For the text-containing cell, return its midpoint in [x, y] coordinate format. 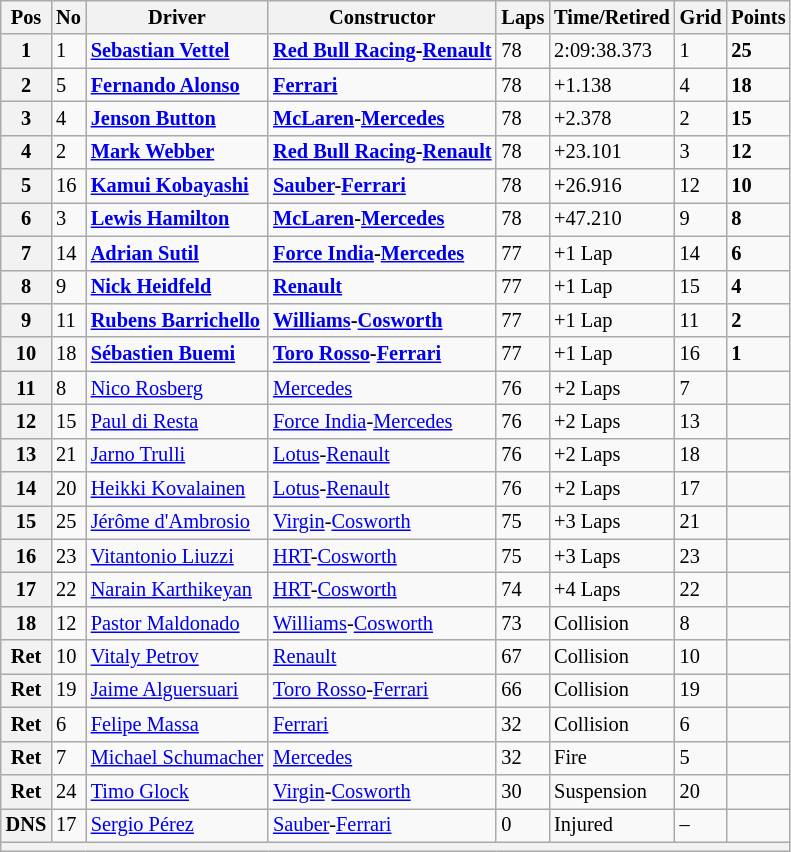
Heikki Kovalainen [177, 489]
Fernando Alonso [177, 85]
Mark Webber [177, 152]
+2.378 [612, 118]
Michael Schumacher [177, 758]
Driver [177, 17]
Lewis Hamilton [177, 219]
0 [522, 825]
+47.210 [612, 219]
DNS [26, 825]
66 [522, 690]
30 [522, 791]
Jérôme d'Ambrosio [177, 522]
Felipe Massa [177, 724]
Grid [701, 17]
Suspension [612, 791]
Time/Retired [612, 17]
Rubens Barrichello [177, 320]
Points [758, 17]
Narain Karthikeyan [177, 589]
Vitaly Petrov [177, 657]
Laps [522, 17]
Timo Glock [177, 791]
Jarno Trulli [177, 455]
No [68, 17]
Pos [26, 17]
24 [68, 791]
Sergio Pérez [177, 825]
+4 Laps [612, 589]
Nico Rosberg [177, 388]
Nick Heidfeld [177, 287]
Jaime Alguersuari [177, 690]
+1.138 [612, 85]
+23.101 [612, 152]
+26.916 [612, 186]
73 [522, 623]
Vitantonio Liuzzi [177, 556]
Kamui Kobayashi [177, 186]
Pastor Maldonado [177, 623]
Sebastian Vettel [177, 51]
Jenson Button [177, 118]
Adrian Sutil [177, 253]
Constructor [382, 17]
Fire [612, 758]
67 [522, 657]
Injured [612, 825]
74 [522, 589]
Sébastien Buemi [177, 354]
Paul di Resta [177, 421]
2:09:38.373 [612, 51]
– [701, 825]
